For the text-containing cell, return its midpoint in (x, y) coordinate format. 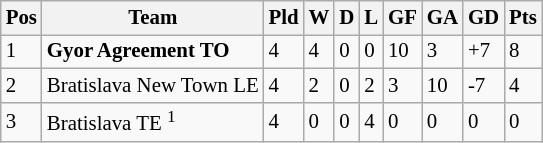
Pos (22, 18)
Gyor Agreement TO (153, 51)
L (371, 18)
Bratislava New Town LE (153, 85)
Pts (523, 18)
8 (523, 51)
GA (442, 18)
GD (484, 18)
D (346, 18)
Pld (284, 18)
GF (402, 18)
1 (22, 51)
-7 (484, 85)
W (320, 18)
Bratislava TE 1 (153, 122)
+7 (484, 51)
Team (153, 18)
